Return the (X, Y) coordinate for the center point of the cell that contains the specified text.  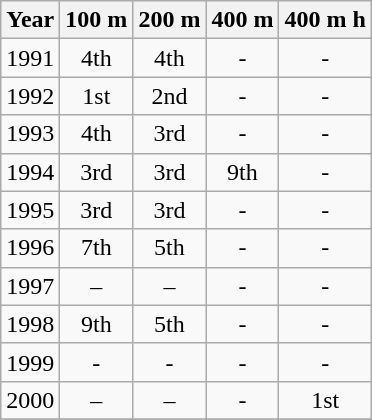
2nd (170, 96)
2000 (30, 400)
1997 (30, 286)
1996 (30, 248)
100 m (96, 20)
1993 (30, 134)
1994 (30, 172)
1999 (30, 362)
1995 (30, 210)
1991 (30, 58)
1998 (30, 324)
7th (96, 248)
400 m (242, 20)
1992 (30, 96)
400 m h (325, 20)
200 m (170, 20)
Year (30, 20)
